Return the (x, y) coordinate for the center point of the cell that contains the specified text.  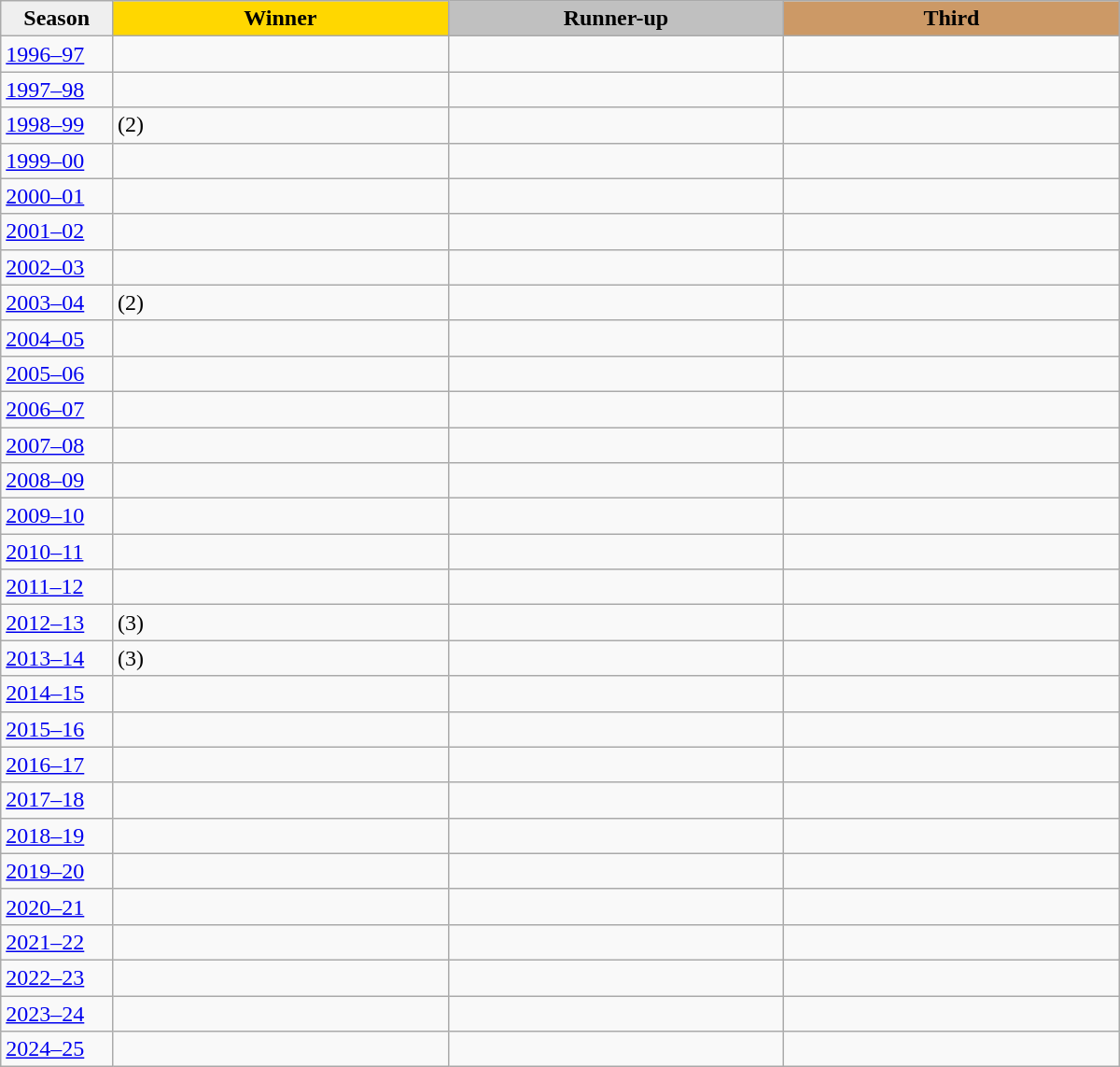
2008–09 (57, 481)
2013–14 (57, 658)
2022–23 (57, 977)
2003–04 (57, 302)
2004–05 (57, 338)
2011–12 (57, 587)
2010–11 (57, 552)
2001–02 (57, 232)
2012–13 (57, 623)
1996–97 (57, 54)
2005–06 (57, 373)
2015–16 (57, 729)
1998–99 (57, 125)
2014–15 (57, 694)
Season (57, 19)
2006–07 (57, 409)
2019–20 (57, 871)
2016–17 (57, 765)
2018–19 (57, 835)
1999–00 (57, 161)
2007–08 (57, 445)
2000–01 (57, 196)
1997–98 (57, 90)
Runner-up (616, 19)
2023–24 (57, 1013)
Winner (281, 19)
2024–25 (57, 1049)
2021–22 (57, 942)
2009–10 (57, 516)
Third (952, 19)
2017–18 (57, 800)
2020–21 (57, 906)
2002–03 (57, 267)
